Determine the (x, y) coordinate at the center of the cell enclosing the given text.  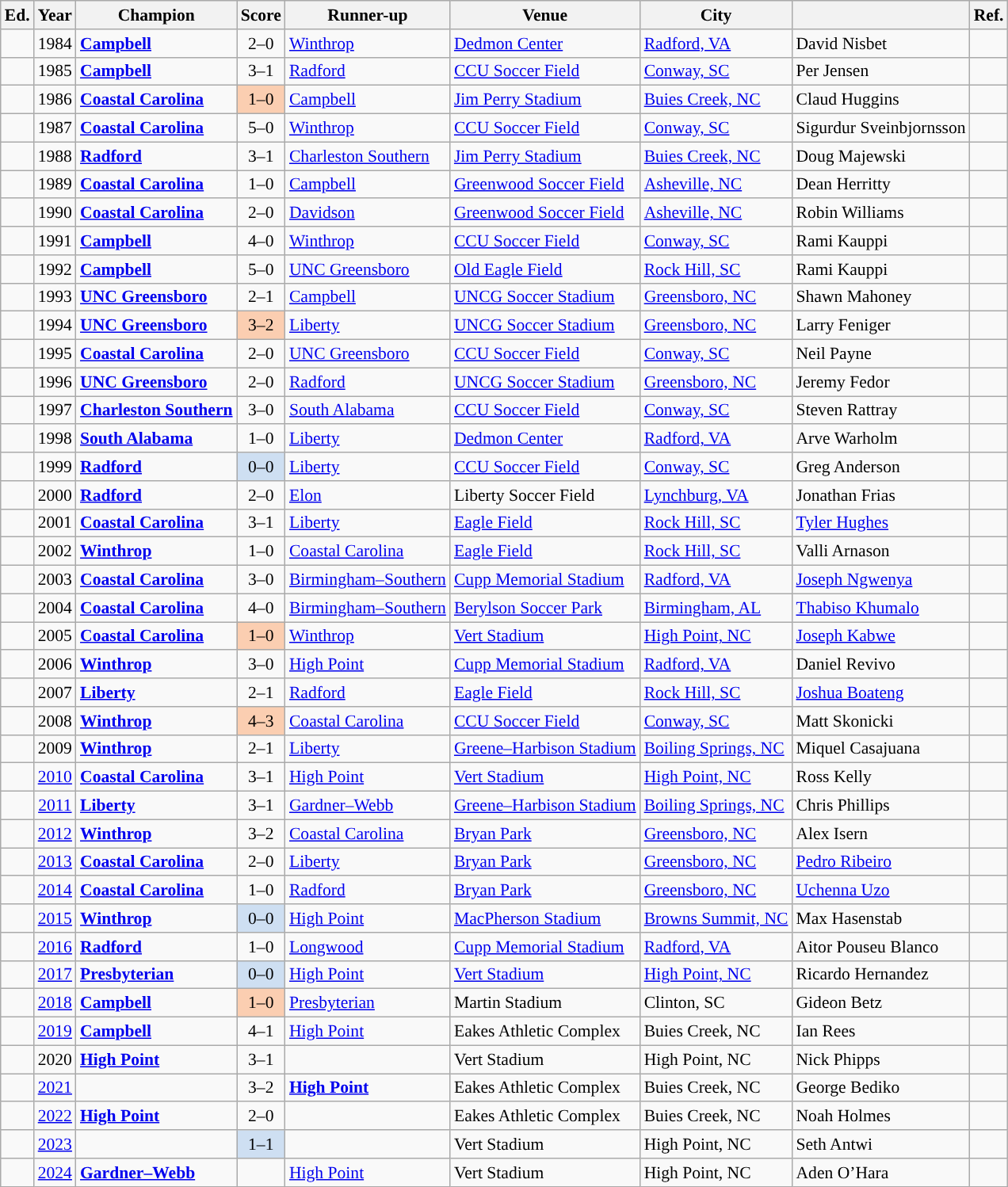
2015 (55, 918)
2010 (55, 777)
Alex Isern (880, 834)
Gideon Betz (880, 1003)
Martin Stadium (545, 1003)
Ed. (17, 15)
2000 (55, 495)
Daniel Revivo (880, 665)
Venue (545, 15)
City (716, 15)
2011 (55, 806)
2020 (55, 1059)
2014 (55, 891)
Champion (157, 15)
Liberty Soccer Field (545, 495)
Joseph Ngwenya (880, 580)
Valli Arnason (880, 552)
David Nisbet (880, 44)
Ref. (989, 15)
1990 (55, 213)
1985 (55, 71)
Berylson Soccer Park (545, 608)
Miquel Casajuana (880, 749)
2001 (55, 523)
Thabiso Khumalo (880, 608)
Pedro Ribeiro (880, 862)
Runner-up (368, 15)
Year (55, 15)
1987 (55, 128)
2021 (55, 1088)
Max Hasenstab (880, 918)
2003 (55, 580)
2016 (55, 947)
Old Eagle Field (545, 269)
Ross Kelly (880, 777)
Chris Phillips (880, 806)
Dean Herritty (880, 185)
1994 (55, 326)
2019 (55, 1032)
1984 (55, 44)
Seth Antwi (880, 1144)
Lynchburg, VA (716, 495)
Davidson (368, 213)
1993 (55, 297)
Nick Phipps (880, 1059)
Uchenna Uzo (880, 891)
Jonathan Frias (880, 495)
2013 (55, 862)
Greg Anderson (880, 467)
1997 (55, 410)
2005 (55, 636)
Robin Williams (880, 213)
Per Jensen (880, 71)
2006 (55, 665)
4–3 (262, 721)
1986 (55, 100)
4–1 (262, 1032)
Sigurdur Sveinbjornsson (880, 128)
Doug Majewski (880, 156)
2017 (55, 975)
1999 (55, 467)
Browns Summit, NC (716, 918)
2009 (55, 749)
Shawn Mahoney (880, 297)
Steven Rattray (880, 410)
Arve Warholm (880, 439)
Joshua Boateng (880, 693)
2018 (55, 1003)
Joseph Kabwe (880, 636)
MacPherson Stadium (545, 918)
1992 (55, 269)
Ian Rees (880, 1032)
2007 (55, 693)
Score (262, 15)
Aden O’Hara (880, 1173)
1989 (55, 185)
1–1 (262, 1144)
1991 (55, 241)
George Bediko (880, 1088)
1988 (55, 156)
Matt Skonicki (880, 721)
Noah Holmes (880, 1116)
Claud Huggins (880, 100)
Tyler Hughes (880, 523)
Elon (368, 495)
Larry Feniger (880, 326)
2012 (55, 834)
Ricardo Hernandez (880, 975)
Neil Payne (880, 354)
2008 (55, 721)
Birmingham, AL (716, 608)
1995 (55, 354)
Clinton, SC (716, 1003)
2002 (55, 552)
2022 (55, 1116)
2024 (55, 1173)
Aitor Pouseu Blanco (880, 947)
Jeremy Fedor (880, 382)
2004 (55, 608)
Longwood (368, 947)
2023 (55, 1144)
1998 (55, 439)
1996 (55, 382)
